Search for the cell housing the specified text and yield its (X, Y) center coordinate. 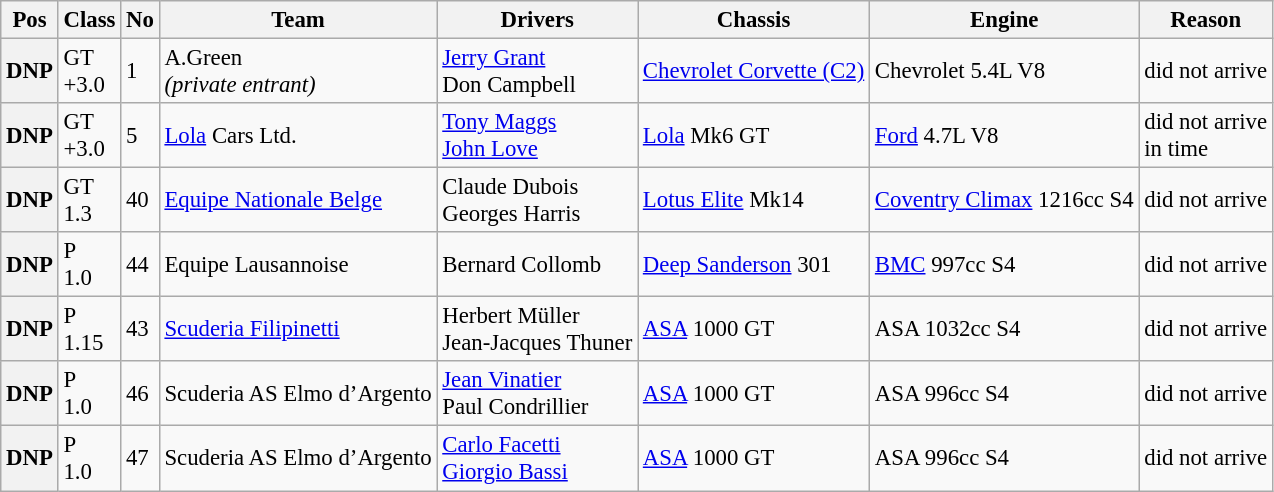
Jerry Grant Don Campbell (538, 72)
GT1.3 (90, 200)
1 (140, 72)
Engine (1004, 20)
No (140, 20)
46 (140, 394)
Scuderia Filipinetti (298, 330)
Equipe Lausannoise (298, 264)
Bernard Collomb (538, 264)
Herbert Müller Jean-Jacques Thuner (538, 330)
Lola Mk6 GT (754, 136)
Pos (30, 20)
did not arrive in time (1206, 136)
BMC 997cc S4 (1004, 264)
Lotus Elite Mk14 (754, 200)
Equipe Nationale Belge (298, 200)
Chassis (754, 20)
A.Green(private entrant) (298, 72)
Jean Vinatier Paul Condrillier (538, 394)
40 (140, 200)
Lola Cars Ltd. (298, 136)
ASA 1032cc S4 (1004, 330)
Claude Dubois Georges Harris (538, 200)
Ford 4.7L V8 (1004, 136)
P1.15 (90, 330)
Class (90, 20)
Coventry Climax 1216cc S4 (1004, 200)
Tony Maggs John Love (538, 136)
Reason (1206, 20)
Deep Sanderson 301 (754, 264)
Drivers (538, 20)
44 (140, 264)
Chevrolet 5.4L V8 (1004, 72)
47 (140, 458)
Carlo Facetti Giorgio Bassi (538, 458)
43 (140, 330)
5 (140, 136)
Chevrolet Corvette (C2) (754, 72)
Team (298, 20)
